Output the [x, y] coordinate of the center of the cell containing the given text.  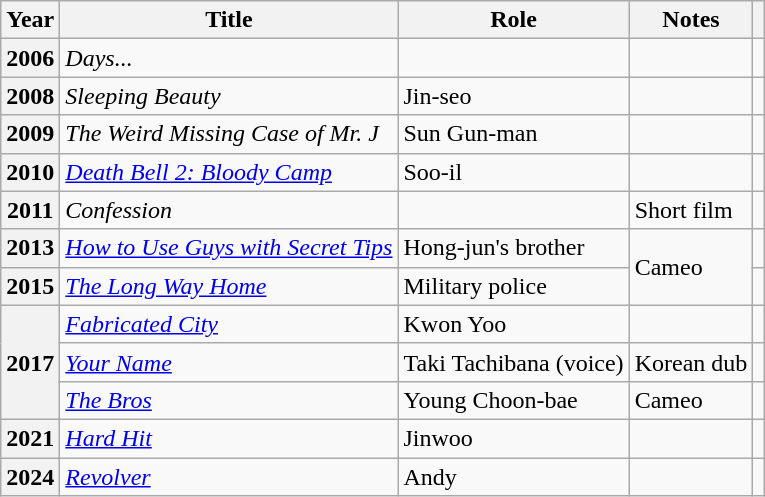
2024 [30, 477]
Fabricated City [229, 324]
Hard Hit [229, 438]
Taki Tachibana (voice) [514, 362]
Short film [691, 210]
Revolver [229, 477]
The Long Way Home [229, 286]
2006 [30, 58]
Korean dub [691, 362]
2010 [30, 172]
2021 [30, 438]
Military police [514, 286]
2009 [30, 134]
Jin-seo [514, 96]
Confession [229, 210]
Sun Gun-man [514, 134]
Young Choon-bae [514, 400]
2011 [30, 210]
2013 [30, 248]
2017 [30, 362]
Role [514, 20]
Notes [691, 20]
The Bros [229, 400]
Kwon Yoo [514, 324]
Andy [514, 477]
Days... [229, 58]
Death Bell 2: Bloody Camp [229, 172]
2008 [30, 96]
How to Use Guys with Secret Tips [229, 248]
The Weird Missing Case of Mr. J [229, 134]
Title [229, 20]
2015 [30, 286]
Jinwoo [514, 438]
Year [30, 20]
Sleeping Beauty [229, 96]
Hong-jun's brother [514, 248]
Your Name [229, 362]
Soo-il [514, 172]
